Search for the cell housing the specified text and yield its [X, Y] center coordinate. 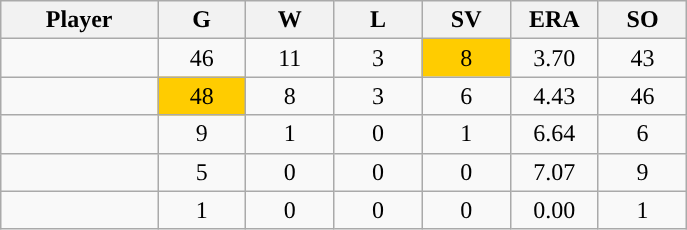
48 [202, 96]
4.43 [554, 96]
W [290, 20]
43 [642, 58]
G [202, 20]
6.64 [554, 134]
SO [642, 20]
5 [202, 172]
7.07 [554, 172]
11 [290, 58]
Player [80, 20]
ERA [554, 20]
SV [466, 20]
0.00 [554, 210]
3.70 [554, 58]
L [378, 20]
